Determine the (x, y) coordinate at the center of the cell enclosing the given text.  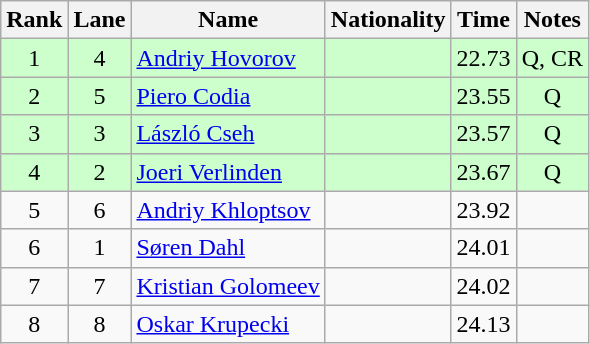
Oskar Krupecki (228, 324)
Rank (34, 20)
Andriy Hovorov (228, 58)
Q, CR (552, 58)
Name (228, 20)
Kristian Golomeev (228, 286)
László Cseh (228, 134)
24.01 (484, 248)
24.02 (484, 286)
Notes (552, 20)
22.73 (484, 58)
23.55 (484, 96)
23.67 (484, 172)
23.57 (484, 134)
Joeri Verlinden (228, 172)
Time (484, 20)
Piero Codia (228, 96)
Andriy Khloptsov (228, 210)
Søren Dahl (228, 248)
23.92 (484, 210)
24.13 (484, 324)
Nationality (388, 20)
Lane (100, 20)
